Locate the cell with the specified text and output its (X, Y) center coordinate. 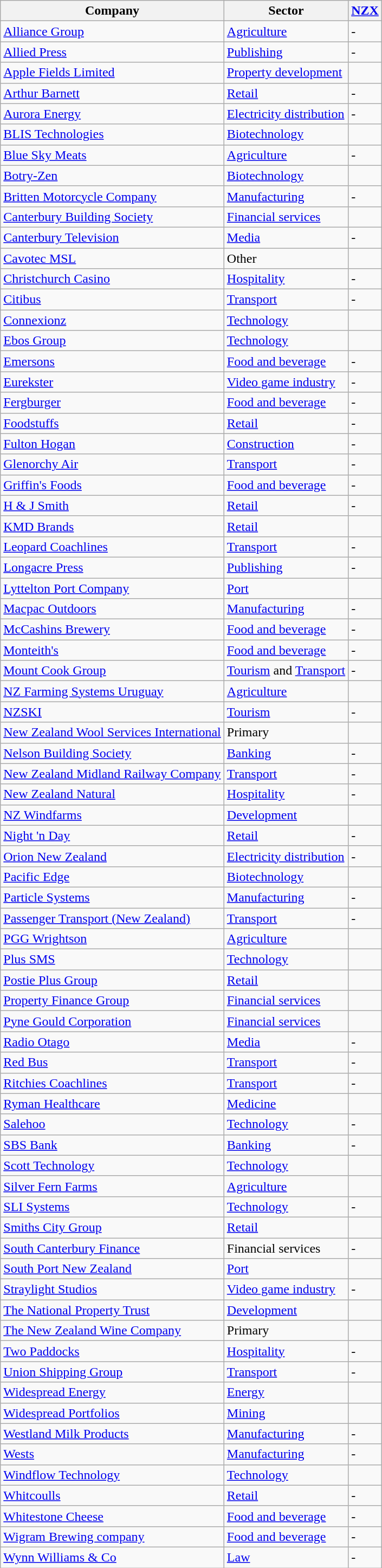
Leopard Coachlines (113, 547)
Wests (113, 1454)
Radio Otago (113, 1042)
Westland Milk Products (113, 1434)
SLI Systems (113, 1207)
Particle Systems (113, 897)
Ritchies Coachlines (113, 1083)
Monteith's (113, 650)
Fergburger (113, 403)
Cavotec MSL (113, 258)
Whitestone Cheese (113, 1516)
Union Shipping Group (113, 1372)
Sector (286, 11)
Eurekster (113, 382)
Passenger Transport (New Zealand) (113, 918)
Tourism and Transport (286, 671)
Construction (286, 444)
Mining (286, 1413)
Tourism (286, 712)
New Zealand Natural (113, 794)
Two Paddocks (113, 1351)
Widespread Energy (113, 1392)
Postie Plus Group (113, 980)
Straylight Studios (113, 1290)
Foodstuffs (113, 423)
Night 'n Day (113, 835)
The New Zealand Wine Company (113, 1331)
NZ Windfarms (113, 815)
Silver Fern Farms (113, 1186)
H & J Smith (113, 506)
Connexionz (113, 320)
Allied Press (113, 52)
Wigram Brewing company (113, 1537)
Property Finance Group (113, 1001)
Lyttelton Port Company (113, 588)
NZX (365, 11)
Medicine (286, 1104)
Canterbury Television (113, 237)
NZSKI (113, 712)
Canterbury Building Society (113, 217)
Emersons (113, 361)
Citibus (113, 300)
Glenorchy Air (113, 464)
Griffin's Foods (113, 485)
South Port New Zealand (113, 1269)
Alliance Group (113, 31)
Fulton Hogan (113, 444)
SBS Bank (113, 1145)
Mount Cook Group (113, 671)
Property development (286, 73)
Britten Motorcycle Company (113, 196)
Widespread Portfolios (113, 1413)
Red Bus (113, 1062)
The National Property Trust (113, 1310)
Nelson Building Society (113, 753)
PGG Wrightson (113, 939)
Christchurch Casino (113, 279)
Arthur Barnett (113, 93)
Blue Sky Meats (113, 155)
Whitcoulls (113, 1495)
Plus SMS (113, 960)
NZ Farming Systems Uruguay (113, 691)
Law (286, 1557)
New Zealand Wool Services International (113, 733)
Scott Technology (113, 1165)
Macpac Outdoors (113, 609)
Energy (286, 1392)
New Zealand Midland Railway Company (113, 774)
Other (286, 258)
BLIS Technologies (113, 134)
Botry-Zen (113, 176)
KMD Brands (113, 526)
Longacre Press (113, 567)
Ebos Group (113, 341)
Apple Fields Limited (113, 73)
Orion New Zealand (113, 856)
Wynn Williams & Co (113, 1557)
Pacific Edge (113, 877)
South Canterbury Finance (113, 1248)
Pyne Gould Corporation (113, 1021)
Ryman Healthcare (113, 1104)
Company (113, 11)
McCashins Brewery (113, 630)
Salehoo (113, 1124)
Smiths City Group (113, 1227)
Windflow Technology (113, 1475)
Aurora Energy (113, 114)
